Find where the given text appears and provide that cell's center as (X, Y) coordinate. 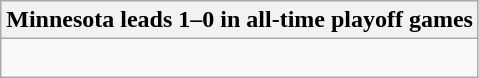
Minnesota leads 1–0 in all-time playoff games (240, 20)
